From the cell containing the given text, extract its center point as [x, y] coordinate. 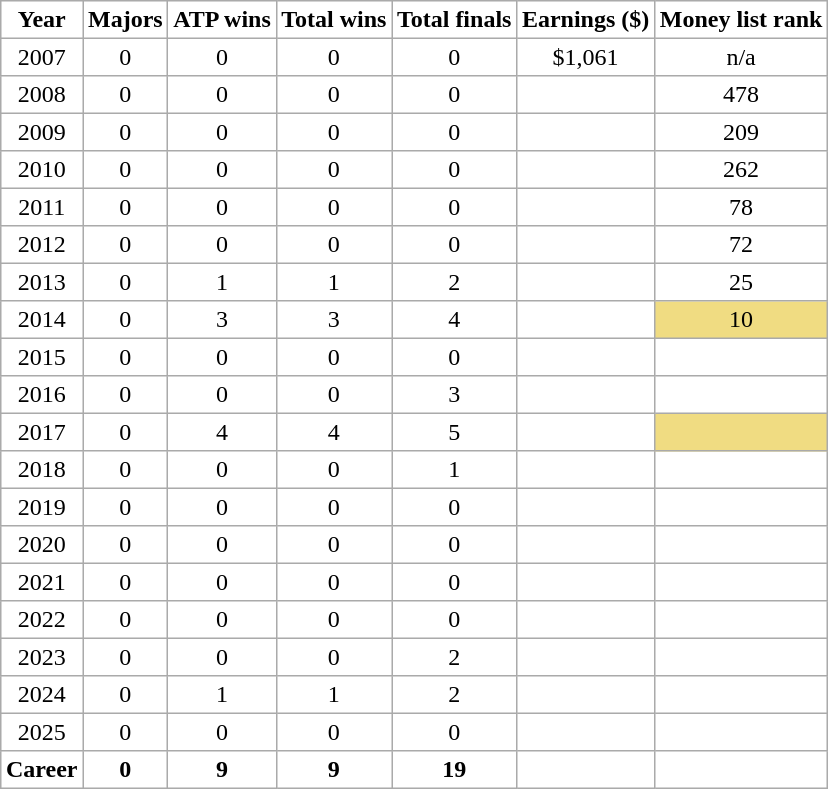
2014 [42, 320]
209 [742, 132]
25 [742, 282]
Earnings ($) [586, 20]
Year [42, 20]
n/a [742, 57]
10 [742, 320]
ATP wins [222, 20]
2012 [42, 245]
2013 [42, 282]
5 [454, 432]
Majors [126, 20]
2022 [42, 620]
2019 [42, 507]
2025 [42, 732]
72 [742, 245]
262 [742, 170]
2023 [42, 657]
2011 [42, 207]
478 [742, 95]
Total wins [334, 20]
2021 [42, 582]
2010 [42, 170]
Money list rank [742, 20]
2016 [42, 395]
2024 [42, 695]
2007 [42, 57]
2008 [42, 95]
Career [42, 770]
2020 [42, 545]
2015 [42, 357]
2017 [42, 432]
78 [742, 207]
2009 [42, 132]
$1,061 [586, 57]
2018 [42, 470]
19 [454, 770]
Total finals [454, 20]
